Detect which cell encompasses the target text, then output its [x, y] center coordinate. 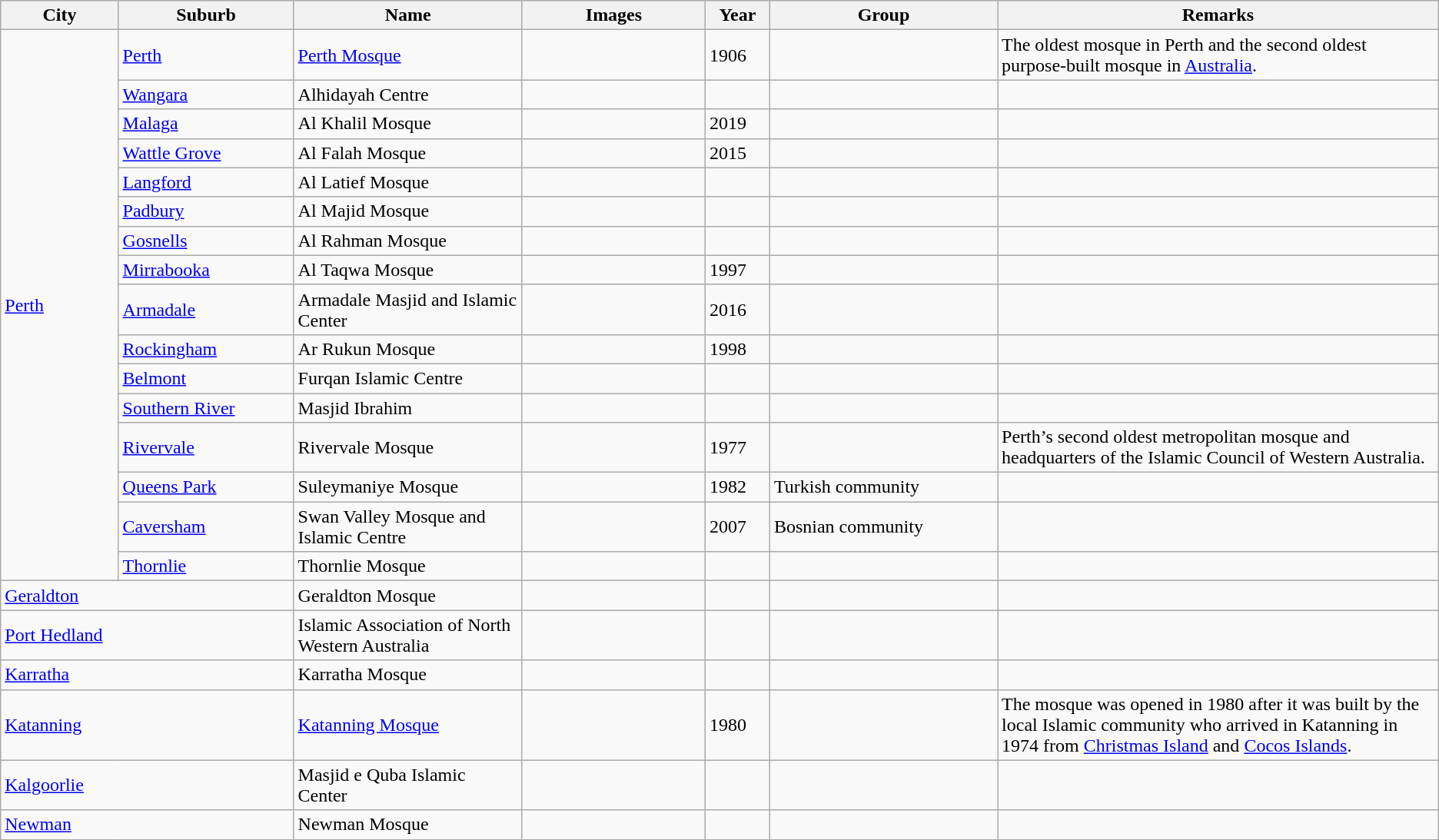
Group [883, 15]
1980 [737, 725]
Furqan Islamic Centre [407, 378]
Newman Mosque [407, 825]
Al Majid Mosque [407, 211]
Masjid e Quba Islamic Center [407, 785]
Southern River [206, 408]
2016 [737, 309]
Malaga [206, 124]
City [60, 15]
Belmont [206, 378]
Images [613, 15]
1977 [737, 447]
Suburb [206, 15]
Katanning [148, 725]
Ar Rukun Mosque [407, 349]
Thornlie Mosque [407, 566]
Perth’s second oldest metropolitan mosque and headquarters of the Islamic Council of Western Australia. [1218, 447]
Gosnells [206, 241]
1997 [737, 270]
Caversham [206, 527]
Al Rahman Mosque [407, 241]
1998 [737, 349]
Armadale [206, 309]
Geraldton Mosque [407, 596]
Rivervale [206, 447]
Padbury [206, 211]
Karratha Mosque [407, 675]
Wangara [206, 95]
Al Khalil Mosque [407, 124]
Kalgoorlie [148, 785]
Swan Valley Mosque and Islamic Centre [407, 527]
Islamic Association of North Western Australia [407, 635]
Queens Park [206, 487]
Mirrabooka [206, 270]
Perth Mosque [407, 55]
Suleymaniye Mosque [407, 487]
Geraldton [148, 596]
Year [737, 15]
Thornlie [206, 566]
Bosnian community [883, 527]
Turkish community [883, 487]
2019 [737, 124]
Karratha [148, 675]
Langford [206, 182]
Rockingham [206, 349]
Alhidayah Centre [407, 95]
1982 [737, 487]
Rivervale Mosque [407, 447]
Al Taqwa Mosque [407, 270]
2007 [737, 527]
Masjid Ibrahim [407, 408]
Armadale Masjid and Islamic Center [407, 309]
2015 [737, 153]
The oldest mosque in Perth and the second oldest purpose-built mosque in Australia. [1218, 55]
Remarks [1218, 15]
Al Latief Mosque [407, 182]
Wattle Grove [206, 153]
1906 [737, 55]
Al Falah Mosque [407, 153]
Newman [148, 825]
Port Hedland [148, 635]
Katanning Mosque [407, 725]
Name [407, 15]
